Detect which cell encompasses the target text, then output its [x, y] center coordinate. 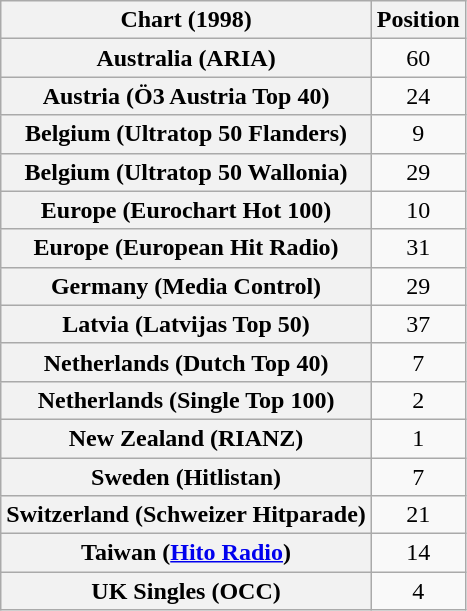
Netherlands (Single Top 100) [186, 400]
9 [418, 134]
2 [418, 400]
21 [418, 515]
24 [418, 96]
Belgium (Ultratop 50 Wallonia) [186, 172]
UK Singles (OCC) [186, 591]
Germany (Media Control) [186, 286]
Sweden (Hitlistan) [186, 477]
Europe (European Hit Radio) [186, 248]
Latvia (Latvijas Top 50) [186, 324]
31 [418, 248]
Australia (ARIA) [186, 58]
Position [418, 20]
1 [418, 438]
60 [418, 58]
4 [418, 591]
14 [418, 553]
New Zealand (RIANZ) [186, 438]
Austria (Ö3 Austria Top 40) [186, 96]
Switzerland (Schweizer Hitparade) [186, 515]
Europe (Eurochart Hot 100) [186, 210]
Belgium (Ultratop 50 Flanders) [186, 134]
37 [418, 324]
Chart (1998) [186, 20]
10 [418, 210]
Netherlands (Dutch Top 40) [186, 362]
Taiwan (Hito Radio) [186, 553]
